Detect which cell encompasses the target text, then output its (X, Y) center coordinate. 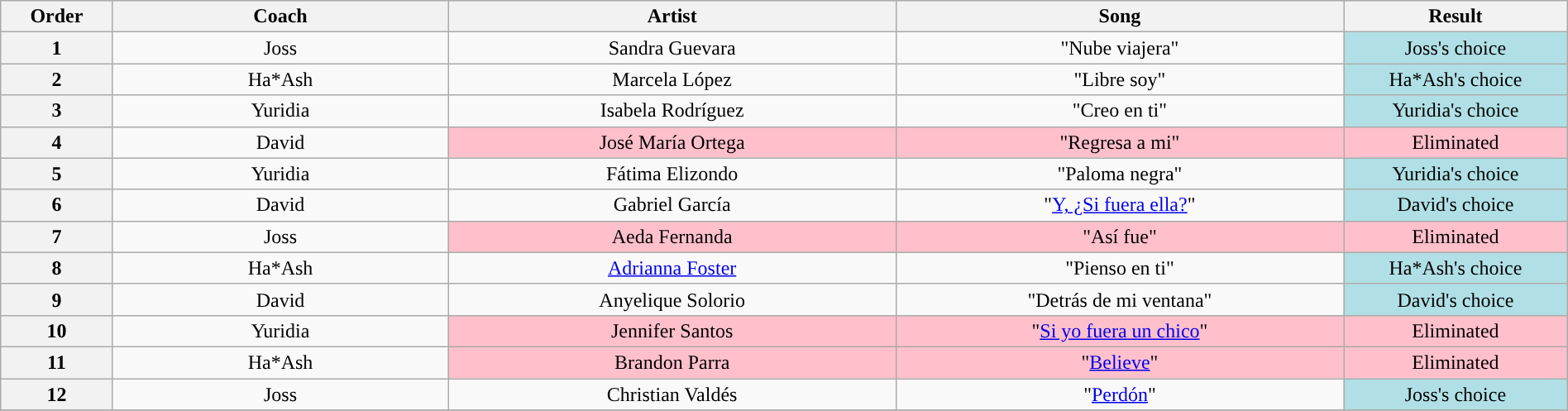
Marcela López (672, 79)
Aeda Fernanda (672, 237)
Adrianna Foster (672, 268)
Brandon Parra (672, 362)
11 (56, 362)
"Paloma negra" (1120, 174)
"Perdón" (1120, 394)
9 (56, 299)
Artist (672, 17)
Fátima Elizondo (672, 174)
Sandra Guevara (672, 48)
Gabriel García (672, 205)
"Libre soy" (1120, 79)
Coach (280, 17)
Christian Valdés (672, 394)
6 (56, 205)
Anyelique Solorio (672, 299)
Jennifer Santos (672, 331)
"Believe" (1120, 362)
"Regresa a mi" (1120, 142)
7 (56, 237)
"Detrás de mi ventana" (1120, 299)
Song (1120, 17)
1 (56, 48)
"Creo en ti" (1120, 111)
8 (56, 268)
"Así fue" (1120, 237)
3 (56, 111)
5 (56, 174)
Result (1456, 17)
10 (56, 331)
Isabela Rodríguez (672, 111)
"Si yo fuera un chico" (1120, 331)
12 (56, 394)
"Nube viajera" (1120, 48)
"Pienso en ti" (1120, 268)
"Y, ¿Si fuera ella?" (1120, 205)
4 (56, 142)
Order (56, 17)
2 (56, 79)
José María Ortega (672, 142)
